Scan for the cell matching the given text and deliver its (x, y) coordinate at center. 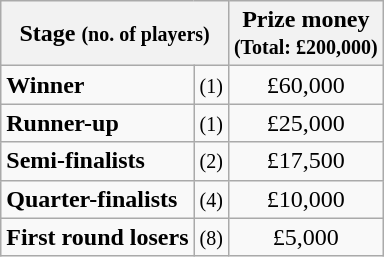
(2) (211, 161)
£17,500 (306, 161)
£60,000 (306, 85)
£10,000 (306, 199)
£5,000 (306, 237)
Semi-finalists (98, 161)
Prize money(Total: £200,000) (306, 34)
Winner (98, 85)
First round losers (98, 237)
£25,000 (306, 123)
Stage (no. of players) (115, 34)
Quarter-finalists (98, 199)
(4) (211, 199)
Runner-up (98, 123)
(8) (211, 237)
